Detect which cell encompasses the target text, then output its (x, y) center coordinate. 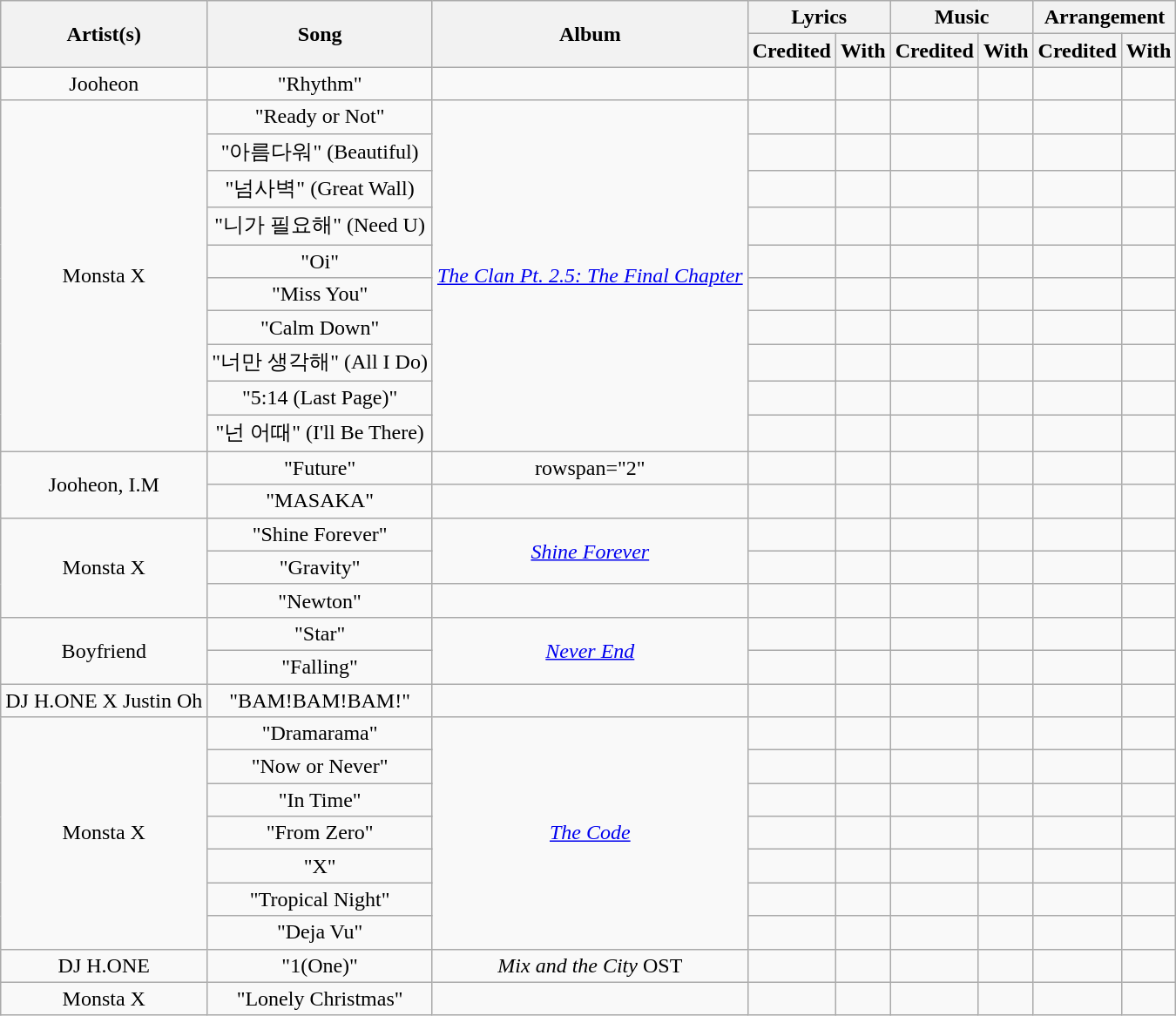
"Falling" (321, 667)
The Code (590, 833)
"넘사벽" (Great Wall) (321, 190)
Arrangement (1105, 17)
Jooheon, I.M (105, 484)
"Dramarama" (321, 734)
Boyfriend (105, 650)
"1(One)" (321, 965)
Lyrics (819, 17)
"Deja Vu" (321, 932)
DJ H.ONE X Justin Oh (105, 700)
"너만 생각해" (All I Do) (321, 362)
The Clan Pt. 2.5: The Final Chapter (590, 275)
"5:14 (Last Page)" (321, 397)
"BAM!BAM!BAM!" (321, 700)
DJ H.ONE (105, 965)
"Tropical Night" (321, 899)
"In Time" (321, 800)
Never End (590, 650)
"Now or Never" (321, 767)
"Shine Forever" (321, 534)
"Oi" (321, 261)
"Ready or Not" (321, 117)
"X" (321, 866)
"니가 필요해" (Need U) (321, 227)
"아름다워" (Beautiful) (321, 152)
"Star" (321, 633)
Mix and the City OST (590, 965)
Jooheon (105, 84)
Shine Forever (590, 551)
"From Zero" (321, 833)
"Lonely Christmas" (321, 999)
"MASAKA" (321, 501)
Music (962, 17)
"Miss You" (321, 295)
"Rhythm" (321, 84)
"넌 어때" (I'll Be There) (321, 434)
"Calm Down" (321, 328)
"Future" (321, 468)
Song (321, 34)
Album (590, 34)
"Gravity" (321, 567)
"Newton" (321, 600)
rowspan="2" (590, 468)
Artist(s) (105, 34)
